Return the (X, Y) coordinate for the center point of the cell that contains the specified text.  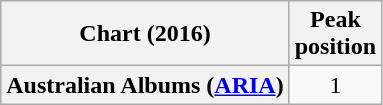
Chart (2016) (145, 34)
Peakposition (335, 34)
Australian Albums (ARIA) (145, 85)
1 (335, 85)
